Detect which cell encompasses the target text, then output its [X, Y] center coordinate. 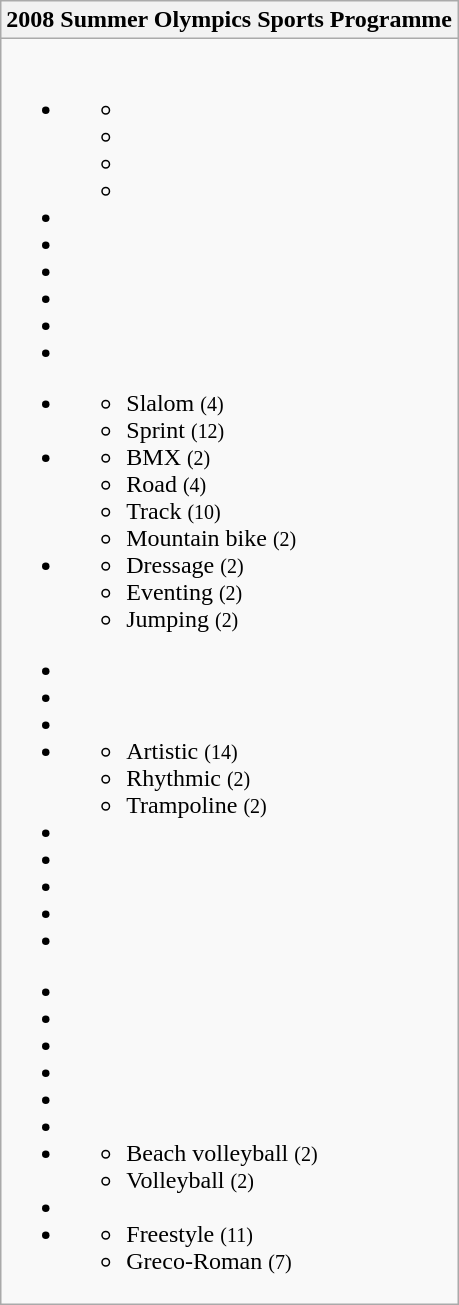
2008 Summer Olympics Sports Programme [230, 20]
